Determine the [x, y] coordinate at the center of the cell enclosing the given text.  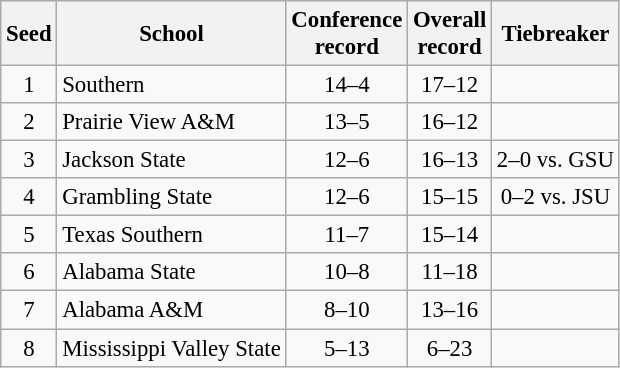
4 [29, 197]
16–13 [450, 160]
15–15 [450, 197]
16–12 [450, 122]
Texas Southern [172, 235]
Alabama A&M [172, 310]
6 [29, 273]
6–23 [450, 348]
13–16 [450, 310]
11–7 [347, 235]
14–4 [347, 85]
Tiebreaker [556, 34]
8–10 [347, 310]
Alabama State [172, 273]
School [172, 34]
2–0 vs. GSU [556, 160]
Overallrecord [450, 34]
13–5 [347, 122]
Mississippi Valley State [172, 348]
10–8 [347, 273]
1 [29, 85]
17–12 [450, 85]
2 [29, 122]
3 [29, 160]
Conferencerecord [347, 34]
Grambling State [172, 197]
15–14 [450, 235]
Jackson State [172, 160]
5–13 [347, 348]
Prairie View A&M [172, 122]
Seed [29, 34]
0–2 vs. JSU [556, 197]
11–18 [450, 273]
5 [29, 235]
7 [29, 310]
Southern [172, 85]
8 [29, 348]
